Output the [X, Y] coordinate of the center of the cell containing the given text.  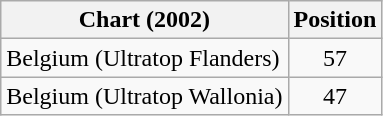
Belgium (Ultratop Wallonia) [144, 96]
47 [335, 96]
Chart (2002) [144, 20]
57 [335, 58]
Position [335, 20]
Belgium (Ultratop Flanders) [144, 58]
